Provide the (X, Y) coordinate of the cell's center where the given text is located.  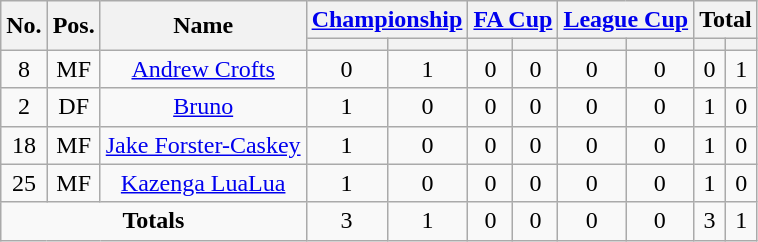
Andrew Crofts (203, 69)
Kazenga LuaLua (203, 183)
League Cup (626, 20)
2 (24, 107)
Name (203, 26)
Pos. (74, 26)
Totals (154, 221)
FA Cup (513, 20)
Jake Forster-Caskey (203, 145)
Championship (387, 20)
Total (726, 20)
18 (24, 145)
25 (24, 183)
DF (74, 107)
No. (24, 26)
8 (24, 69)
Bruno (203, 107)
